Provide the [x, y] coordinate of the cell's center where the given text is located.  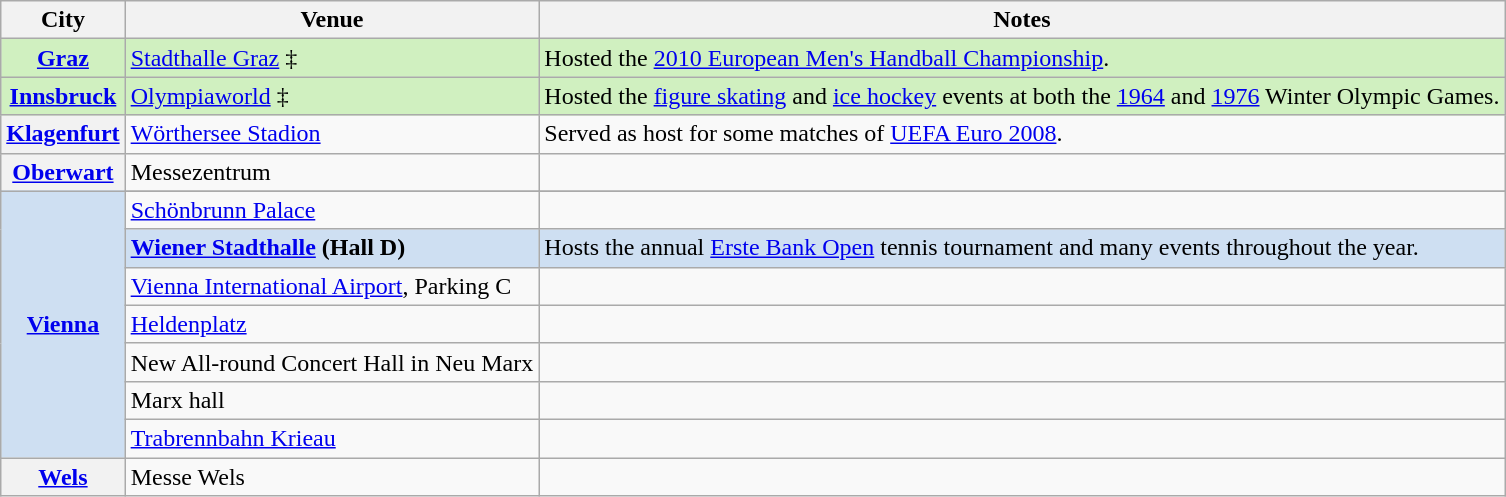
Stadthalle Graz ‡ [332, 58]
Graz [63, 58]
Venue [332, 20]
Vienna [63, 324]
Oberwart [63, 172]
Olympiaworld ‡ [332, 96]
New All-round Concert Hall in Neu Marx [332, 362]
Wiener Stadthalle (Hall D) [332, 248]
Served as host for some matches of UEFA Euro 2008. [1022, 134]
City [63, 20]
Vienna International Airport, Parking C [332, 286]
Trabrennbahn Krieau [332, 438]
Marx hall [332, 400]
Innsbruck [63, 96]
Messezentrum [332, 172]
Hosted the 2010 European Men's Handball Championship. [1022, 58]
Hosted the figure skating and ice hockey events at both the 1964 and 1976 Winter Olympic Games. [1022, 96]
Wörthersee Stadion [332, 134]
Klagenfurt [63, 134]
Schönbrunn Palace [332, 210]
Wels [63, 477]
Messe Wels [332, 477]
Notes [1022, 20]
Heldenplatz [332, 324]
Hosts the annual Erste Bank Open tennis tournament and many events throughout the year. [1022, 248]
